Output the (X, Y) coordinate of the center of the cell containing the given text.  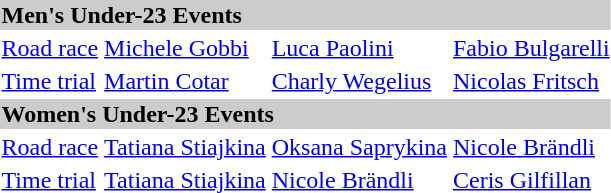
Luca Paolini (359, 48)
Charly Wegelius (359, 81)
Martin Cotar (186, 81)
Time trial (50, 81)
Men's Under-23 Events (306, 15)
Oksana Saprykina (359, 147)
Tatiana Stiajkina (186, 147)
Women's Under-23 Events (306, 114)
Michele Gobbi (186, 48)
